Detect which cell encompasses the target text, then output its [X, Y] center coordinate. 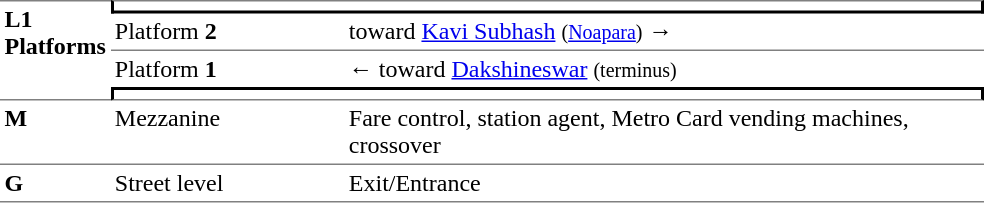
M [55, 132]
← toward Dakshineswar (terminus) [664, 69]
L1Platforms [55, 50]
Street level [227, 184]
Exit/Entrance [664, 184]
Mezzanine [227, 132]
Platform 2 [227, 33]
Platform 1 [227, 69]
Fare control, station agent, Metro Card vending machines, crossover [664, 132]
G [55, 184]
toward Kavi Subhash (Noapara) → [664, 33]
